Scan for the cell matching the given text and deliver its [x, y] coordinate at center. 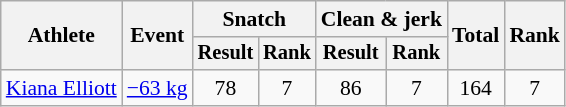
86 [351, 88]
Clean & jerk [382, 19]
Total [476, 36]
Event [158, 36]
78 [226, 88]
Athlete [62, 36]
−63 kg [158, 88]
Kiana Elliott [62, 88]
164 [476, 88]
Snatch [254, 19]
